Output the [x, y] coordinate of the center of the cell containing the given text.  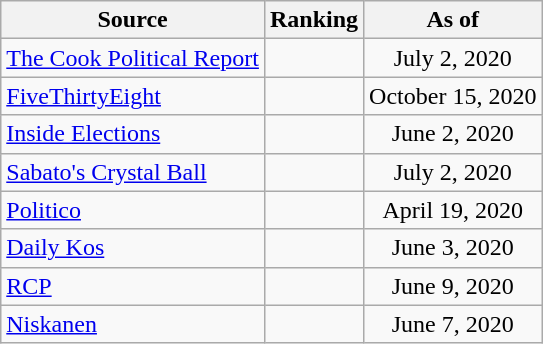
June 9, 2020 [453, 286]
June 2, 2020 [453, 134]
Ranking [314, 20]
June 3, 2020 [453, 248]
The Cook Political Report [133, 58]
Niskanen [133, 324]
Inside Elections [133, 134]
As of [453, 20]
Politico [133, 210]
April 19, 2020 [453, 210]
Sabato's Crystal Ball [133, 172]
October 15, 2020 [453, 96]
RCP [133, 286]
June 7, 2020 [453, 324]
Daily Kos [133, 248]
FiveThirtyEight [133, 96]
Source [133, 20]
